Determine the (X, Y) coordinate at the center of the cell enclosing the given text.  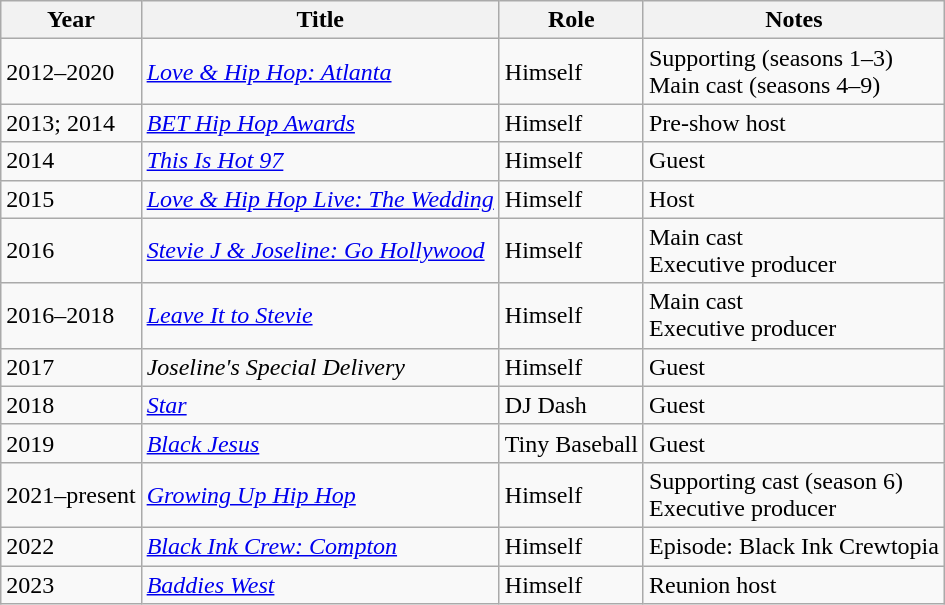
Year (71, 20)
2019 (71, 443)
2018 (71, 405)
2016–2018 (71, 316)
Growing Up Hip Hop (320, 494)
Joseline's Special Delivery (320, 367)
Role (571, 20)
Black Ink Crew: Compton (320, 546)
Tiny Baseball (571, 443)
BET Hip Hop Awards (320, 123)
Title (320, 20)
Reunion host (794, 585)
Notes (794, 20)
Love & Hip Hop: Atlanta (320, 72)
Leave It to Stevie (320, 316)
Baddies West (320, 585)
2013; 2014 (71, 123)
DJ Dash (571, 405)
2022 (71, 546)
Star (320, 405)
Host (794, 199)
Pre-show host (794, 123)
Episode: Black Ink Crewtopia (794, 546)
Love & Hip Hop Live: The Wedding (320, 199)
2016 (71, 250)
2012–2020 (71, 72)
Supporting (seasons 1–3) Main cast (seasons 4–9) (794, 72)
Supporting cast (season 6)Executive producer (794, 494)
2014 (71, 161)
This Is Hot 97 (320, 161)
2017 (71, 367)
Black Jesus (320, 443)
2021–present (71, 494)
2015 (71, 199)
Stevie J & Joseline: Go Hollywood (320, 250)
2023 (71, 585)
